Detect which cell encompasses the target text, then output its (X, Y) center coordinate. 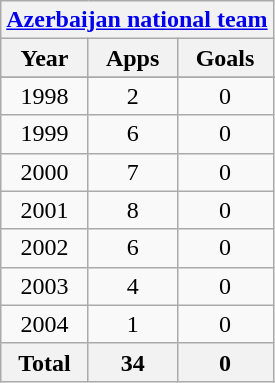
2002 (45, 248)
8 (132, 210)
7 (132, 172)
Apps (132, 58)
1998 (45, 96)
4 (132, 286)
2 (132, 96)
1 (132, 324)
2003 (45, 286)
Total (45, 362)
Goals (225, 58)
Year (45, 58)
1999 (45, 134)
2001 (45, 210)
2000 (45, 172)
2004 (45, 324)
34 (132, 362)
Azerbaijan national team (137, 20)
